Capture the cell that displays the provided text and extract its [x, y] central coordinate. 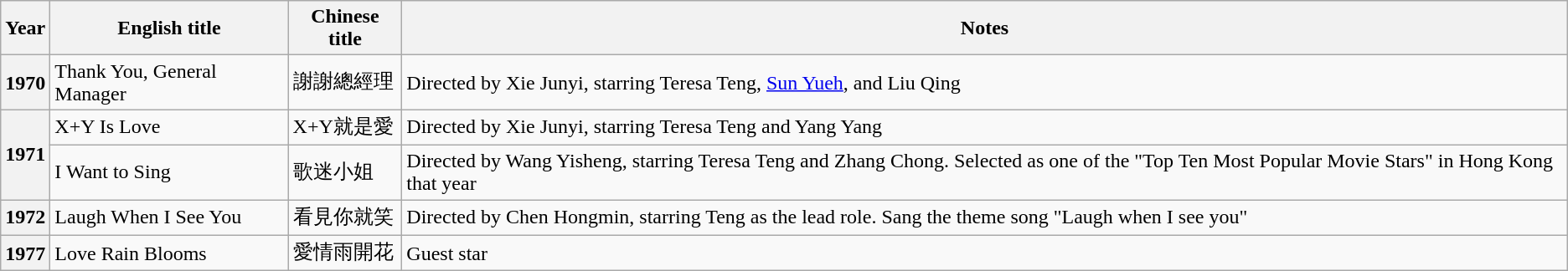
English title [169, 28]
1977 [25, 253]
X+Y就是愛 [345, 127]
Year [25, 28]
歌迷小姐 [345, 172]
X+Y Is Love [169, 127]
看見你就笑 [345, 217]
1972 [25, 217]
Thank You, General Manager [169, 82]
Directed by Wang Yisheng, starring Teresa Teng and Zhang Chong. Selected as one of the "Top Ten Most Popular Movie Stars" in Hong Kong that year [985, 172]
Directed by Xie Junyi, starring Teresa Teng and Yang Yang [985, 127]
Guest star [985, 253]
Notes [985, 28]
謝謝總經理 [345, 82]
1970 [25, 82]
1971 [25, 155]
I Want to Sing [169, 172]
Directed by Xie Junyi, starring Teresa Teng, Sun Yueh, and Liu Qing [985, 82]
Chinese title [345, 28]
Directed by Chen Hongmin, starring Teng as the lead role. Sang the theme song "Laugh when I see you" [985, 217]
Laugh When I See You [169, 217]
Love Rain Blooms [169, 253]
愛情雨開花 [345, 253]
